Capture the cell that displays the provided text and extract its (X, Y) central coordinate. 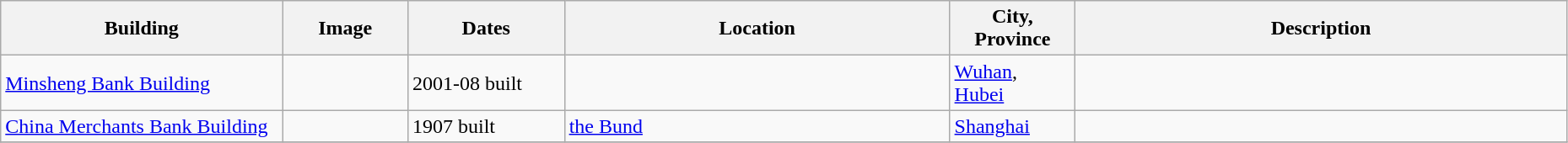
China Merchants Bank Building (142, 126)
Wuhan, Hubei (1012, 82)
Shanghai (1012, 126)
Image (346, 29)
City, Province (1012, 29)
Description (1321, 29)
Minsheng Bank Building (142, 82)
the Bund (757, 126)
Building (142, 29)
Dates (486, 29)
Location (757, 29)
1907 built (486, 126)
2001-08 built (486, 82)
